Provide the (x, y) coordinate of the cell's center where the given text is located.  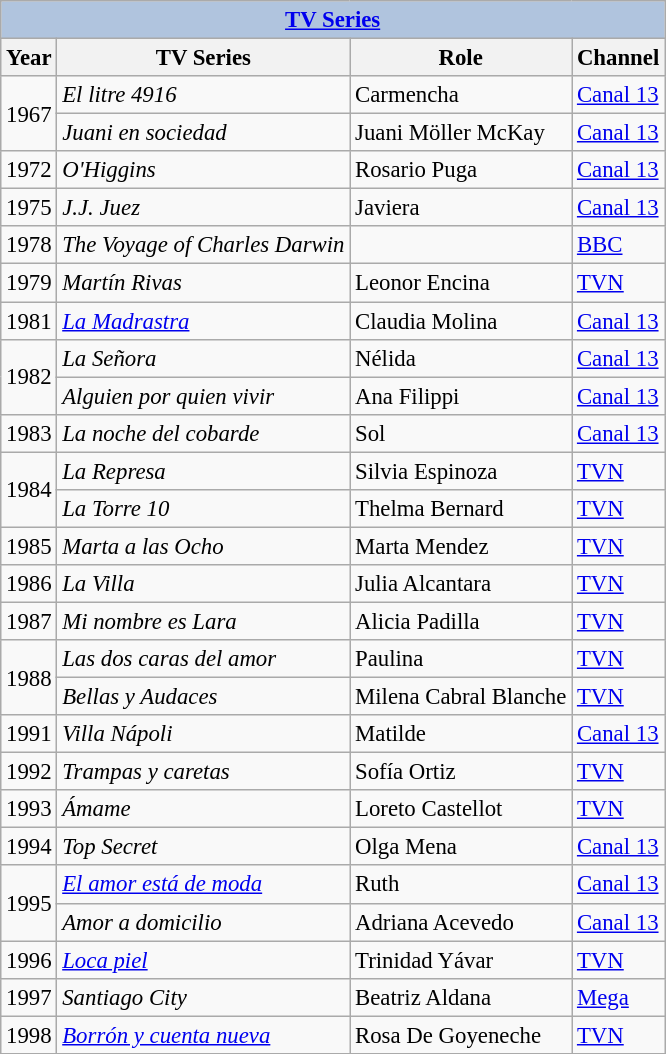
Trampas y caretas (204, 772)
Las dos caras del amor (204, 659)
Loca piel (204, 960)
Alguien por quien vivir (204, 396)
1985 (29, 546)
1979 (29, 283)
Milena Cabral Blanche (461, 697)
1994 (29, 847)
Martín Rivas (204, 283)
J.J. Juez (204, 208)
Alicia Padilla (461, 621)
Paulina (461, 659)
La noche del cobarde (204, 433)
Santiago City (204, 997)
Top Secret (204, 847)
Amor a domicilio (204, 922)
Loreto Castellot (461, 809)
1967 (29, 114)
Channel (618, 58)
1997 (29, 997)
1984 (29, 490)
1992 (29, 772)
Role (461, 58)
O'Higgins (204, 170)
Juani en sociedad (204, 133)
Trinidad Yávar (461, 960)
Rosa De Goyeneche (461, 1035)
Matilde (461, 734)
Juani Möller McKay (461, 133)
El litre 4916 (204, 95)
Thelma Bernard (461, 509)
Mega (618, 997)
Villa Nápoli (204, 734)
1983 (29, 433)
Ana Filippi (461, 396)
Ruth (461, 885)
1988 (29, 678)
1981 (29, 321)
Ámame (204, 809)
1978 (29, 245)
Marta a las Ocho (204, 546)
Claudia Molina (461, 321)
Nélida (461, 358)
1998 (29, 1035)
Julia Alcantara (461, 584)
The Voyage of Charles Darwin (204, 245)
Marta Mendez (461, 546)
Beatriz Aldana (461, 997)
Adriana Acevedo (461, 922)
1995 (29, 904)
BBC (618, 245)
Javiera (461, 208)
El amor está de moda (204, 885)
Borrón y cuenta nueva (204, 1035)
Leonor Encina (461, 283)
1987 (29, 621)
1986 (29, 584)
Sofía Ortiz (461, 772)
1996 (29, 960)
La Represa (204, 471)
Rosario Puga (461, 170)
1972 (29, 170)
1993 (29, 809)
Carmencha (461, 95)
1991 (29, 734)
Year (29, 58)
La Señora (204, 358)
Sol (461, 433)
Silvia Espinoza (461, 471)
La Villa (204, 584)
Bellas y Audaces (204, 697)
Mi nombre es Lara (204, 621)
Olga Mena (461, 847)
La Torre 10 (204, 509)
1975 (29, 208)
La Madrastra (204, 321)
1982 (29, 376)
